Detect which cell encompasses the target text, then output its [X, Y] center coordinate. 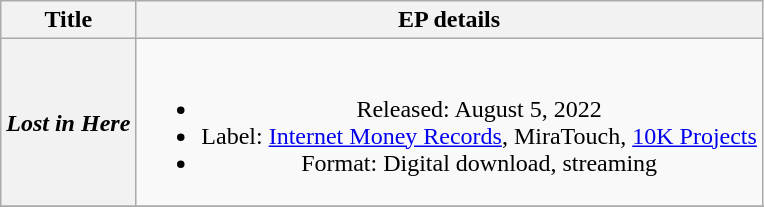
Lost in Here [68, 122]
EP details [450, 20]
Title [68, 20]
Released: August 5, 2022Label: Internet Money Records, MiraTouch, 10K ProjectsFormat: Digital download, streaming [450, 122]
